Return (X, Y) of the center of cell containing provided text 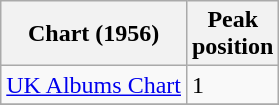
1 (232, 85)
UK Albums Chart (94, 85)
Peakposition (232, 34)
Chart (1956) (94, 34)
